Determine the (X, Y) coordinate at the center of the cell enclosing the given text.  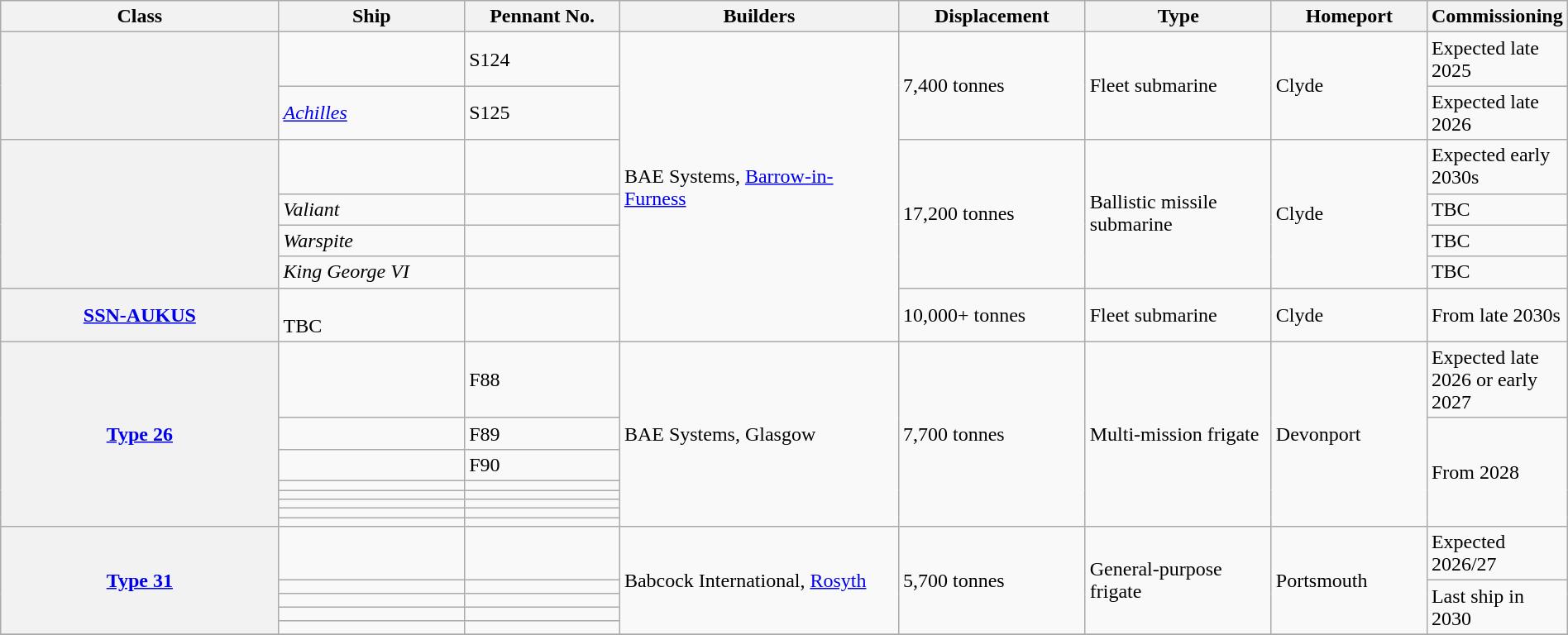
7,700 tonnes (992, 434)
From 2028 (1497, 471)
S125 (543, 112)
10,000+ tonnes (992, 314)
Expected late 2025 (1497, 60)
Displacement (992, 17)
Warspite (372, 241)
17,200 tonnes (992, 213)
Babcock International, Rosyth (759, 580)
Homeport (1349, 17)
5,700 tonnes (992, 580)
Ballistic missile submarine (1178, 213)
7,400 tonnes (992, 86)
Achilles (372, 112)
Builders (759, 17)
Valiant (372, 209)
Pennant No. (543, 17)
General-purpose frigate (1178, 580)
BAE Systems, Glasgow (759, 434)
Last ship in 2030 (1497, 607)
BAE Systems, Barrow-in-Furness (759, 187)
Expected early 2030s (1497, 167)
Expected late 2026 (1497, 112)
S124 (543, 60)
King George VI (372, 272)
F90 (543, 465)
Expected late 2026 or early 2027 (1497, 380)
F88 (543, 380)
Multi-mission frigate (1178, 434)
Type (1178, 17)
F89 (543, 433)
Devonport (1349, 434)
SSN-AUKUS (140, 314)
Portsmouth (1349, 580)
Commissioning (1497, 17)
From late 2030s (1497, 314)
Type 31 (140, 580)
Class (140, 17)
Type 26 (140, 434)
Ship (372, 17)
Expected 2026/27 (1497, 554)
